Output the [x, y] coordinate of the center of the cell containing the given text.  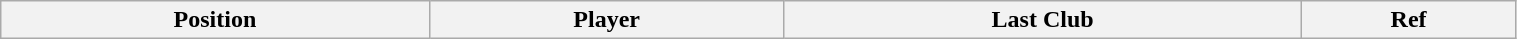
Ref [1408, 20]
Last Club [1042, 20]
Position [215, 20]
Player [606, 20]
